Detect which cell encompasses the target text, then output its [x, y] center coordinate. 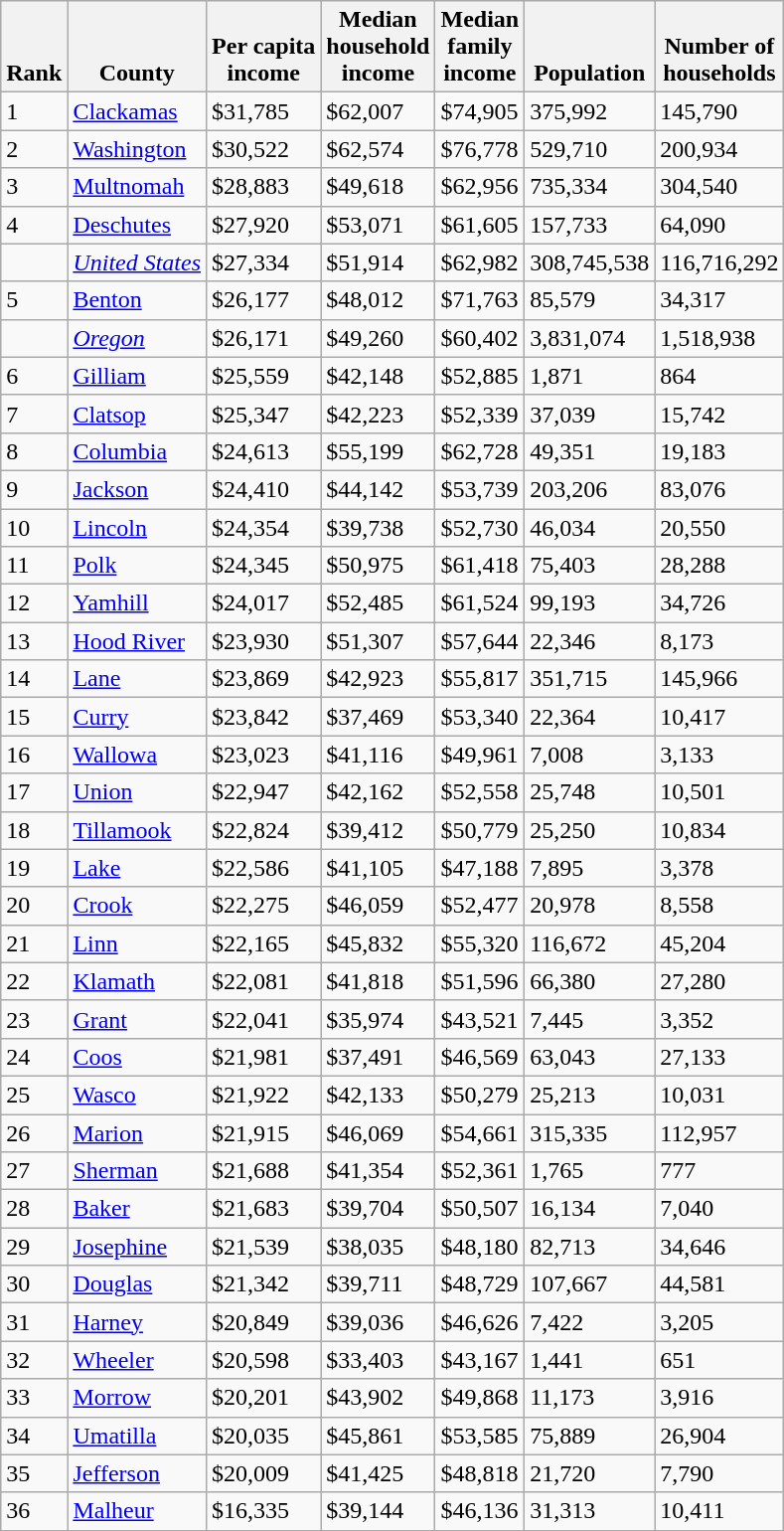
3,831,074 [590, 338]
22 [34, 981]
36 [34, 1511]
10,501 [719, 792]
$55,199 [378, 451]
1,518,938 [719, 338]
$62,728 [480, 451]
10,031 [719, 1095]
12 [34, 603]
$52,477 [480, 906]
145,966 [719, 679]
$27,920 [264, 225]
Douglas [137, 1284]
116,672 [590, 943]
United States [137, 262]
10 [34, 528]
9 [34, 489]
63,043 [590, 1057]
$20,598 [264, 1360]
200,934 [719, 149]
$41,105 [378, 868]
$52,485 [378, 603]
$35,974 [378, 1019]
$48,012 [378, 300]
112,957 [719, 1132]
$42,148 [378, 376]
$51,914 [378, 262]
Wallowa [137, 755]
$45,861 [378, 1436]
49,351 [590, 451]
1,871 [590, 376]
$24,017 [264, 603]
Umatilla [137, 1436]
$49,961 [480, 755]
$22,275 [264, 906]
Jefferson [137, 1473]
Josephine [137, 1247]
$23,842 [264, 717]
18 [34, 830]
$57,644 [480, 641]
$20,035 [264, 1436]
$20,201 [264, 1398]
Tillamook [137, 830]
$47,188 [480, 868]
8,173 [719, 641]
34,317 [719, 300]
$50,507 [480, 1209]
$39,704 [378, 1209]
$46,059 [378, 906]
$48,180 [480, 1247]
34,646 [719, 1247]
$52,885 [480, 376]
$52,730 [480, 528]
7,008 [590, 755]
$21,922 [264, 1095]
$20,009 [264, 1473]
$25,347 [264, 414]
5 [34, 300]
Wheeler [137, 1360]
$46,069 [378, 1132]
20 [34, 906]
Coos [137, 1057]
34 [34, 1436]
$41,116 [378, 755]
Hood River [137, 641]
15,742 [719, 414]
1,441 [590, 1360]
Deschutes [137, 225]
Crook [137, 906]
33 [34, 1398]
$27,334 [264, 262]
315,335 [590, 1132]
$42,923 [378, 679]
$52,339 [480, 414]
$20,849 [264, 1322]
$52,558 [480, 792]
$62,982 [480, 262]
3,352 [719, 1019]
Morrow [137, 1398]
$45,832 [378, 943]
25,748 [590, 792]
Malheur [137, 1511]
Rank [34, 47]
$62,574 [378, 149]
$41,425 [378, 1473]
17 [34, 792]
$61,418 [480, 566]
351,715 [590, 679]
651 [719, 1360]
$48,818 [480, 1473]
7,790 [719, 1473]
735,334 [590, 187]
Benton [137, 300]
203,206 [590, 489]
$22,824 [264, 830]
157,733 [590, 225]
3,205 [719, 1322]
Yamhill [137, 603]
26 [34, 1132]
$37,491 [378, 1057]
$28,883 [264, 187]
20,550 [719, 528]
Lane [137, 679]
304,540 [719, 187]
$53,739 [480, 489]
35 [34, 1473]
10,417 [719, 717]
$39,412 [378, 830]
85,579 [590, 300]
Linn [137, 943]
$55,817 [480, 679]
$49,618 [378, 187]
21,720 [590, 1473]
3,378 [719, 868]
29 [34, 1247]
$23,930 [264, 641]
31 [34, 1322]
$50,779 [480, 830]
$60,402 [480, 338]
$76,778 [480, 149]
14 [34, 679]
$43,521 [480, 1019]
25,250 [590, 830]
116,716,292 [719, 262]
$71,763 [480, 300]
$74,905 [480, 111]
4 [34, 225]
$24,613 [264, 451]
$53,585 [480, 1436]
7,445 [590, 1019]
75,889 [590, 1436]
$16,335 [264, 1511]
$61,524 [480, 603]
15 [34, 717]
$22,081 [264, 981]
1,765 [590, 1171]
19,183 [719, 451]
$23,869 [264, 679]
27,133 [719, 1057]
23 [34, 1019]
$51,307 [378, 641]
$21,915 [264, 1132]
$42,162 [378, 792]
308,745,538 [590, 262]
22,364 [590, 717]
777 [719, 1171]
Clackamas [137, 111]
Sherman [137, 1171]
7,895 [590, 868]
$53,071 [378, 225]
$39,738 [378, 528]
$43,167 [480, 1360]
$50,975 [378, 566]
Jackson [137, 489]
11 [34, 566]
864 [719, 376]
Wasco [137, 1095]
13 [34, 641]
6 [34, 376]
45,204 [719, 943]
Per capitaincome [264, 47]
31,313 [590, 1511]
$21,683 [264, 1209]
66,380 [590, 981]
Lincoln [137, 528]
$26,171 [264, 338]
$54,661 [480, 1132]
$21,688 [264, 1171]
$25,559 [264, 376]
Medianfamilyincome [480, 47]
$21,342 [264, 1284]
529,710 [590, 149]
$24,410 [264, 489]
$39,036 [378, 1322]
Number ofhouseholds [719, 47]
10,834 [719, 830]
$46,136 [480, 1511]
37,039 [590, 414]
$21,539 [264, 1247]
$24,354 [264, 528]
Marion [137, 1132]
$46,626 [480, 1322]
$22,947 [264, 792]
$31,785 [264, 111]
$30,522 [264, 149]
8,558 [719, 906]
Clatsop [137, 414]
Washington [137, 149]
$41,818 [378, 981]
$41,354 [378, 1171]
1 [34, 111]
$51,596 [480, 981]
46,034 [590, 528]
County [137, 47]
7,422 [590, 1322]
$33,403 [378, 1360]
$38,035 [378, 1247]
24 [34, 1057]
$42,223 [378, 414]
$42,133 [378, 1095]
3,133 [719, 755]
$49,868 [480, 1398]
7,040 [719, 1209]
25,213 [590, 1095]
$39,711 [378, 1284]
$48,729 [480, 1284]
3 [34, 187]
$26,177 [264, 300]
Baker [137, 1209]
64,090 [719, 225]
Union [137, 792]
$55,320 [480, 943]
$37,469 [378, 717]
107,667 [590, 1284]
21 [34, 943]
34,726 [719, 603]
25 [34, 1095]
8 [34, 451]
375,992 [590, 111]
$62,007 [378, 111]
20,978 [590, 906]
30 [34, 1284]
$22,165 [264, 943]
Harney [137, 1322]
75,403 [590, 566]
27 [34, 1171]
7 [34, 414]
Polk [137, 566]
Lake [137, 868]
82,713 [590, 1247]
11,173 [590, 1398]
28 [34, 1209]
$22,586 [264, 868]
$46,569 [480, 1057]
27,280 [719, 981]
$61,605 [480, 225]
$44,142 [378, 489]
$52,361 [480, 1171]
145,790 [719, 111]
83,076 [719, 489]
19 [34, 868]
32 [34, 1360]
$22,041 [264, 1019]
$50,279 [480, 1095]
$39,144 [378, 1511]
Medianhouseholdincome [378, 47]
Oregon [137, 338]
$24,345 [264, 566]
$62,956 [480, 187]
99,193 [590, 603]
22,346 [590, 641]
Population [590, 47]
$43,902 [378, 1398]
Klamath [137, 981]
Columbia [137, 451]
44,581 [719, 1284]
2 [34, 149]
Multnomah [137, 187]
$49,260 [378, 338]
$21,981 [264, 1057]
$53,340 [480, 717]
Grant [137, 1019]
16 [34, 755]
Gilliam [137, 376]
16,134 [590, 1209]
3,916 [719, 1398]
26,904 [719, 1436]
10,411 [719, 1511]
28,288 [719, 566]
Curry [137, 717]
$23,023 [264, 755]
